Extract the (X, Y) coordinate from the center of the cell holding the provided text.  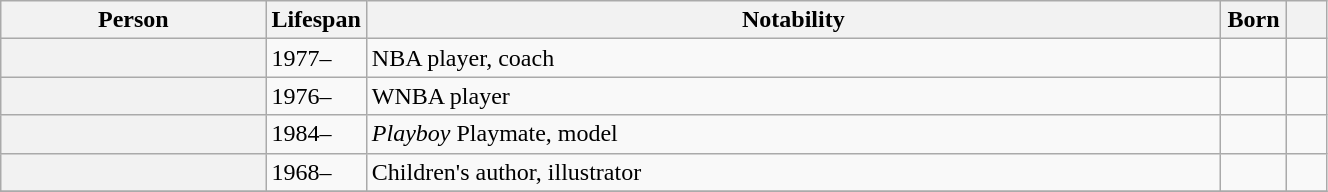
WNBA player (793, 96)
1977– (316, 58)
Person (134, 20)
Lifespan (316, 20)
Children's author, illustrator (793, 172)
Born (1253, 20)
Notability (793, 20)
NBA player, coach (793, 58)
1968– (316, 172)
1984– (316, 134)
1976– (316, 96)
Playboy Playmate, model (793, 134)
